For the text-containing cell, return its midpoint in (x, y) coordinate format. 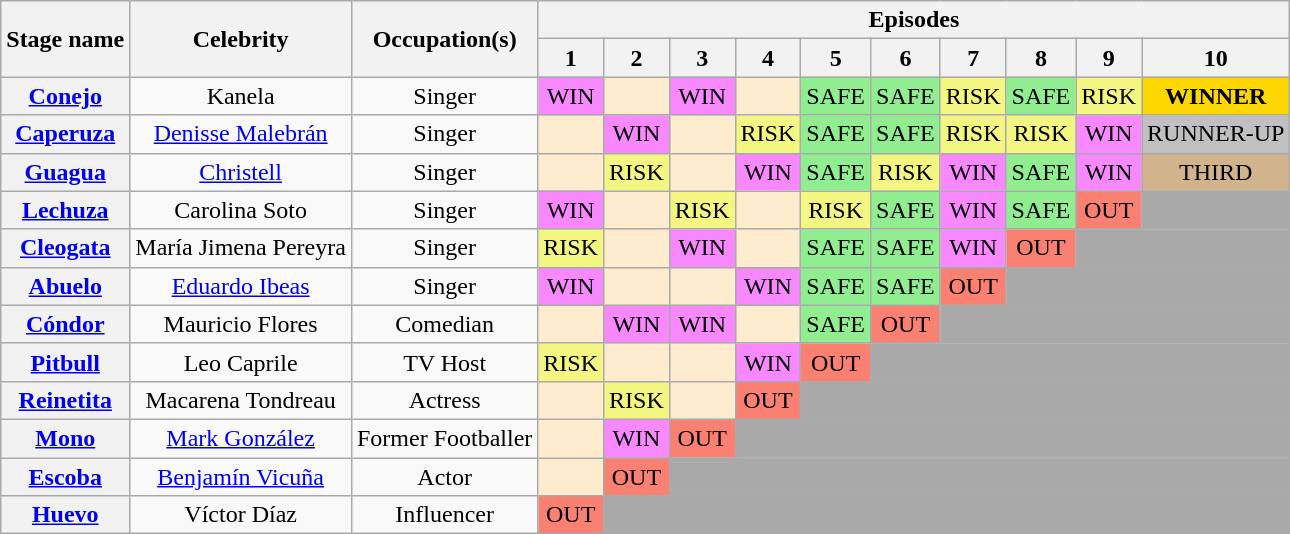
Kanela (241, 96)
Huevo (66, 515)
Cleogata (66, 248)
Carolina Soto (241, 210)
Conejo (66, 96)
Pitbull (66, 362)
Occupation(s) (444, 39)
Mark González (241, 438)
Leo Caprile (241, 362)
4 (768, 58)
THIRD (1216, 172)
Macarena Tondreau (241, 400)
5 (836, 58)
Víctor Díaz (241, 515)
WINNER (1216, 96)
6 (906, 58)
Reinetita (66, 400)
Celebrity (241, 39)
Cóndor (66, 324)
RUNNER-UP (1216, 134)
Abuelo (66, 286)
Eduardo Ibeas (241, 286)
María Jimena Pereyra (241, 248)
9 (1109, 58)
Actor (444, 477)
Former Footballer (444, 438)
Influencer (444, 515)
Lechuza (66, 210)
Caperuza (66, 134)
10 (1216, 58)
Actress (444, 400)
Denisse Malebrán (241, 134)
3 (702, 58)
TV Host (444, 362)
Mono (66, 438)
Benjamín Vicuña (241, 477)
7 (973, 58)
Episodes (914, 20)
2 (637, 58)
Christell (241, 172)
Guagua (66, 172)
Stage name (66, 39)
Escoba (66, 477)
Mauricio Flores (241, 324)
1 (571, 58)
Comedian (444, 324)
8 (1041, 58)
